Find where the given text appears and provide that cell's center as [X, Y] coordinate. 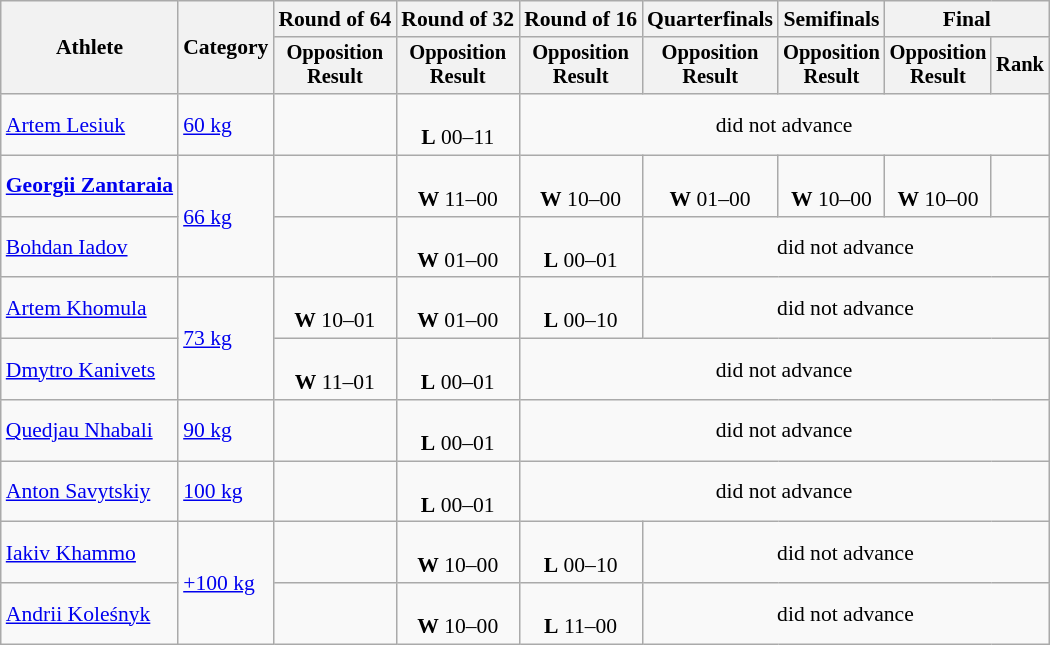
Round of 32 [458, 19]
W 11–00 [458, 186]
100 kg [226, 492]
66 kg [226, 217]
Athlete [90, 48]
Anton Savytskiy [90, 492]
Semifinals [832, 19]
L 00–11 [458, 124]
Artem Lesiuk [90, 124]
Iakiv Khammo [90, 552]
Quedjau Nhabali [90, 430]
W 10–01 [334, 308]
+100 kg [226, 583]
Rank [1020, 66]
Georgii Zantaraia [90, 186]
90 kg [226, 430]
60 kg [226, 124]
Final [967, 19]
Bohdan Iadov [90, 248]
73 kg [226, 339]
Round of 64 [334, 19]
Artem Khomula [90, 308]
Round of 16 [580, 19]
Category [226, 48]
Dmytro Kanivets [90, 370]
W 11–01 [334, 370]
Quarterfinals [710, 19]
Andrii Koleśnyk [90, 614]
L 11–00 [580, 614]
